Determine the (x, y) coordinate at the center of the cell enclosing the given text.  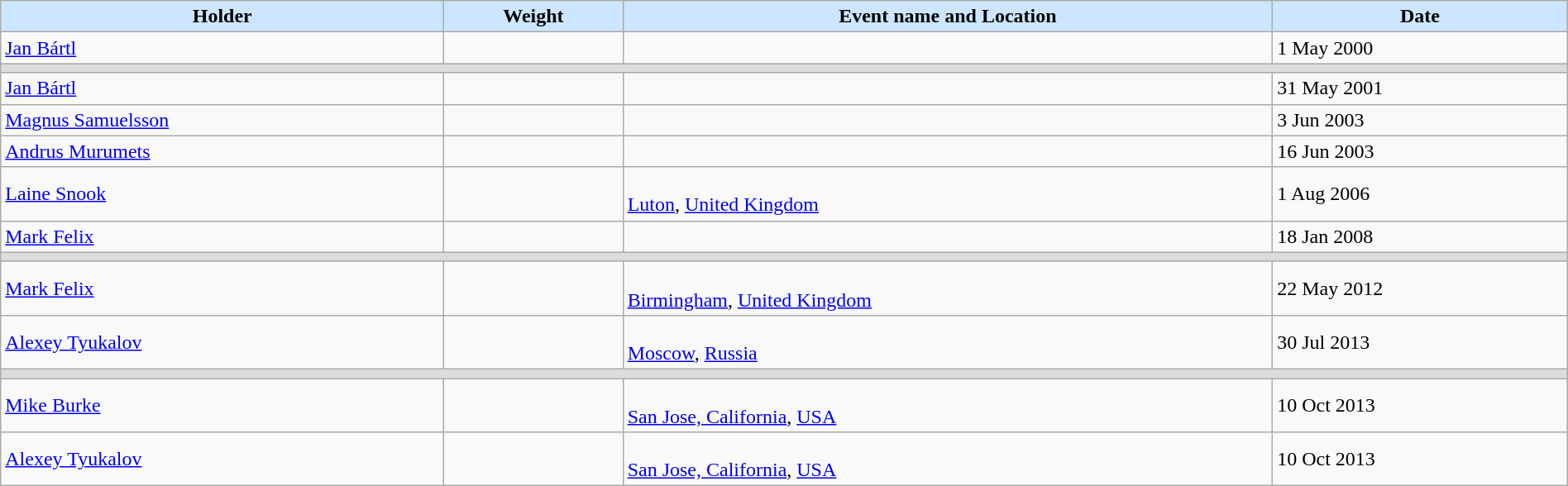
Event name and Location (948, 17)
Luton, United Kingdom (948, 193)
1 Aug 2006 (1421, 193)
Laine Snook (222, 193)
Andrus Murumets (222, 151)
Moscow, Russia (948, 342)
30 Jul 2013 (1421, 342)
3 Jun 2003 (1421, 120)
Date (1421, 17)
1 May 2000 (1421, 48)
22 May 2012 (1421, 288)
Weight (533, 17)
Mike Burke (222, 405)
31 May 2001 (1421, 88)
18 Jan 2008 (1421, 236)
Holder (222, 17)
Magnus Samuelsson (222, 120)
Birmingham, United Kingdom (948, 288)
16 Jun 2003 (1421, 151)
